Search for the cell housing the specified text and yield its (x, y) center coordinate. 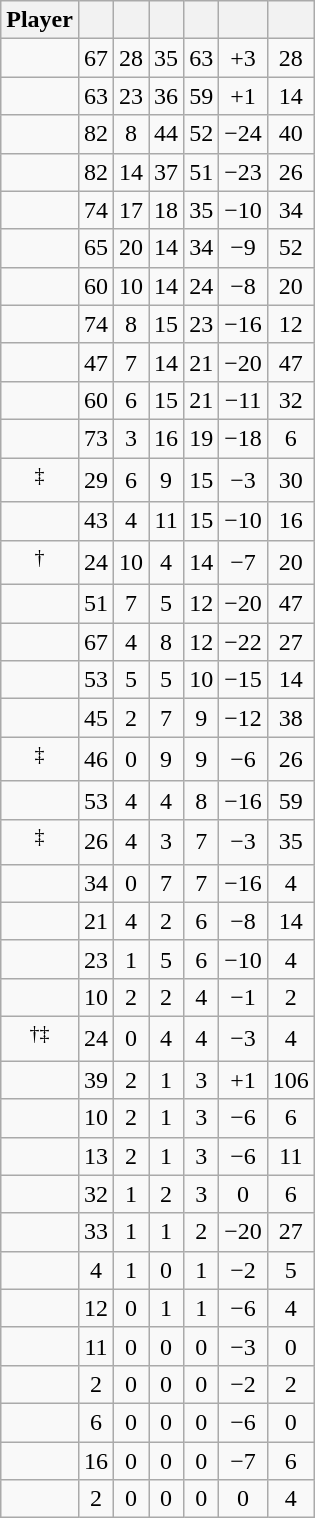
36 (166, 96)
−23 (244, 172)
38 (290, 718)
−22 (244, 642)
106 (290, 1080)
33 (96, 1232)
37 (166, 172)
40 (290, 134)
43 (96, 521)
13 (96, 1156)
−24 (244, 134)
65 (96, 248)
−18 (244, 438)
29 (96, 480)
39 (96, 1080)
17 (132, 210)
44 (166, 134)
+3 (244, 58)
† (40, 562)
30 (290, 480)
18 (166, 210)
19 (202, 438)
46 (96, 760)
−11 (244, 400)
73 (96, 438)
−1 (244, 997)
−15 (244, 680)
−12 (244, 718)
Player (40, 20)
45 (96, 718)
−9 (244, 248)
†‡ (40, 1038)
